Output the [X, Y] coordinate of the center of the cell containing the given text.  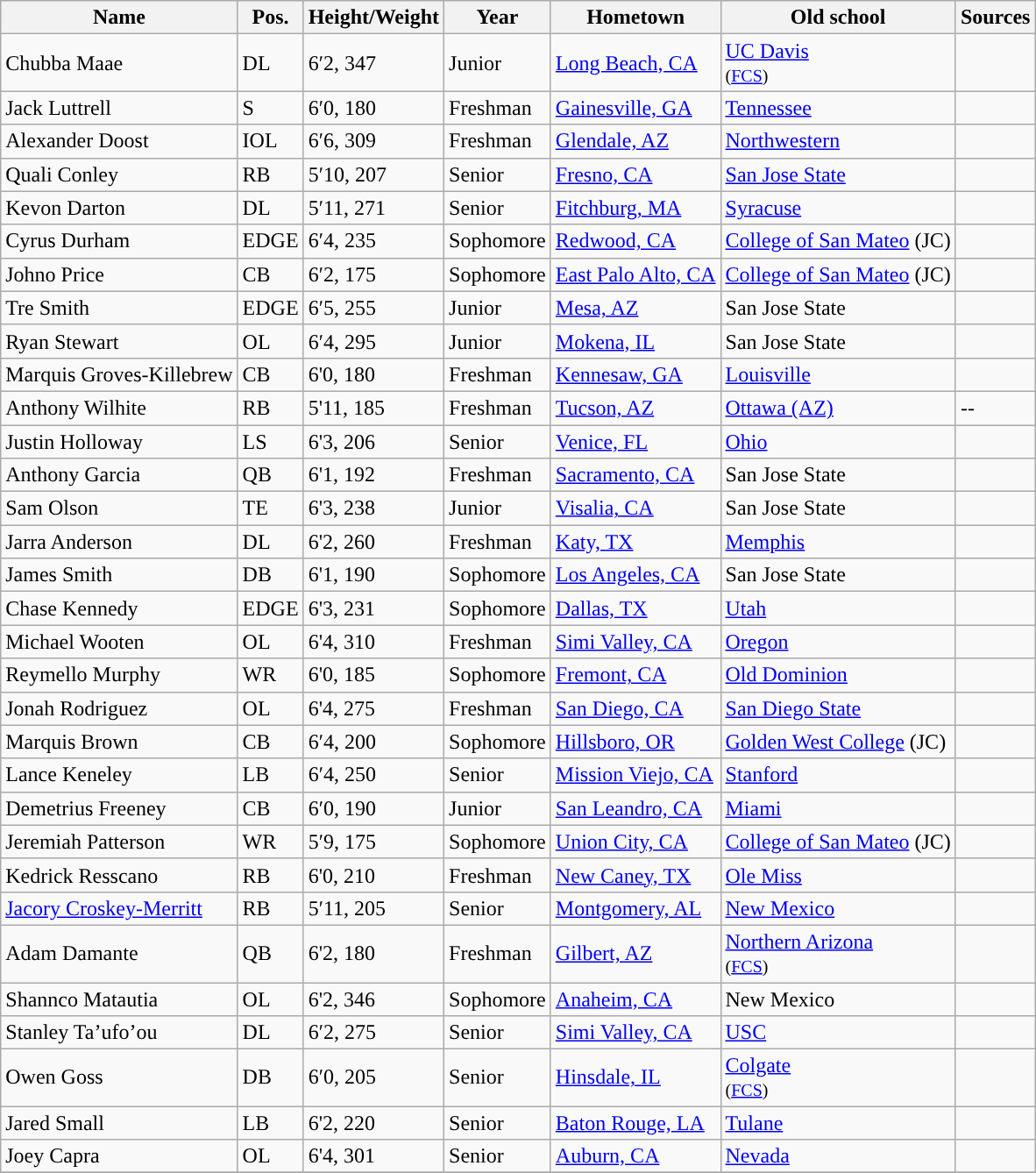
USC [838, 1033]
Long Beach, CA [635, 63]
Height/Weight [373, 18]
Tulane [838, 1123]
Hinsdale, IL [635, 1078]
6'3, 206 [373, 441]
Mokena, IL [635, 341]
Katy, TX [635, 542]
TE [270, 508]
Northwestern [838, 141]
Ohio [838, 441]
Colgate(FCS) [838, 1078]
-- [996, 408]
Old Dominion [838, 675]
Union City, CA [635, 842]
6′0, 190 [373, 808]
5′11, 205 [373, 908]
Tucson, AZ [635, 408]
UC Davis(FCS) [838, 63]
6′4, 250 [373, 775]
Stanley Ta’ufo’ou [119, 1033]
Glendale, AZ [635, 141]
6'3, 231 [373, 608]
Chase Kennedy [119, 608]
Fitchburg, MA [635, 208]
Hillsboro, OR [635, 742]
Sources [996, 18]
Jack Luttrell [119, 108]
LS [270, 441]
Jeremiah Patterson [119, 842]
New Caney, TX [635, 875]
Jarra Anderson [119, 542]
6'4, 275 [373, 708]
Demetrius Freeney [119, 808]
6′0, 180 [373, 108]
Louisville [838, 374]
Utah [838, 608]
Tre Smith [119, 308]
Ryan Stewart [119, 341]
Ottawa (AZ) [838, 408]
Jonah Rodriguez [119, 708]
6′4, 235 [373, 241]
Montgomery, AL [635, 908]
Owen Goss [119, 1078]
Marquis Groves-Killebrew [119, 374]
Pos. [270, 18]
Lance Keneley [119, 775]
6'4, 310 [373, 642]
Hometown [635, 18]
6'2, 260 [373, 542]
Gilbert, AZ [635, 954]
6′2, 175 [373, 274]
6′2, 347 [373, 63]
Jacory Croskey-Merritt [119, 908]
5′10, 207 [373, 174]
6'4, 301 [373, 1156]
Adam Damante [119, 954]
Anthony Wilhite [119, 408]
6'0, 185 [373, 675]
Kedrick Resscano [119, 875]
6'0, 210 [373, 875]
Northern Arizona(FCS) [838, 954]
Fremont, CA [635, 675]
Johno Price [119, 274]
Joey Capra [119, 1156]
East Palo Alto, CA [635, 274]
James Smith [119, 575]
Jared Small [119, 1123]
Ole Miss [838, 875]
Miami [838, 808]
Golden West College (JC) [838, 742]
6′5, 255 [373, 308]
San Diego State [838, 708]
6'2, 180 [373, 954]
6'1, 190 [373, 575]
Auburn, CA [635, 1156]
Alexander Doost [119, 141]
Stanford [838, 775]
Name [119, 18]
Baton Rouge, LA [635, 1123]
6′0, 205 [373, 1078]
Mission Viejo, CA [635, 775]
Gainesville, GA [635, 108]
Year [498, 18]
Tennessee [838, 108]
Los Angeles, CA [635, 575]
Redwood, CA [635, 241]
Kennesaw, GA [635, 374]
Cyrus Durham [119, 241]
Fresno, CA [635, 174]
Mesa, AZ [635, 308]
Sacramento, CA [635, 475]
6'1, 192 [373, 475]
5′9, 175 [373, 842]
Dallas, TX [635, 608]
Michael Wooten [119, 642]
Quali Conley [119, 174]
Justin Holloway [119, 441]
Syracuse [838, 208]
Chubba Maae [119, 63]
6′4, 200 [373, 742]
Oregon [838, 642]
Kevon Darton [119, 208]
6'2, 346 [373, 999]
Anaheim, CA [635, 999]
6'3, 238 [373, 508]
6′4, 295 [373, 341]
San Diego, CA [635, 708]
5'11, 185 [373, 408]
Sam Olson [119, 508]
S [270, 108]
Old school [838, 18]
San Leandro, CA [635, 808]
Venice, FL [635, 441]
Marquis Brown [119, 742]
Anthony Garcia [119, 475]
Nevada [838, 1156]
Reymello Murphy [119, 675]
6'2, 220 [373, 1123]
6′2, 275 [373, 1033]
5′11, 271 [373, 208]
6'0, 180 [373, 374]
6′6, 309 [373, 141]
Shannco Matautia [119, 999]
Memphis [838, 542]
IOL [270, 141]
Visalia, CA [635, 508]
